Output the [X, Y] coordinate of the center of the cell containing the given text.  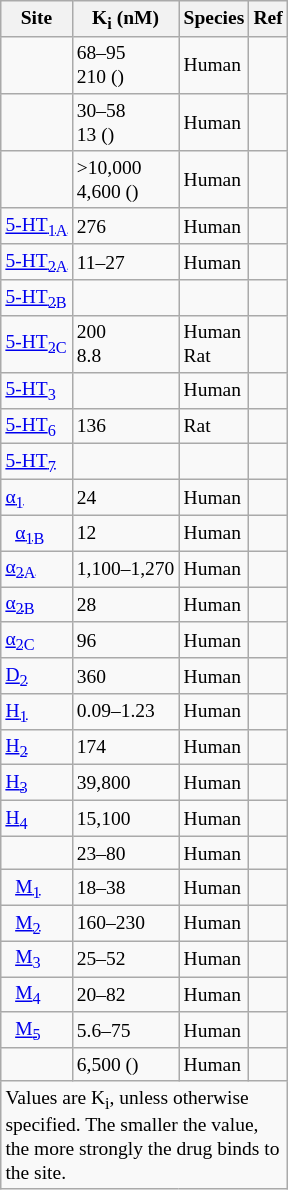
α1 [36, 498]
Site [36, 19]
Rat [214, 426]
α2B [36, 605]
1,100–1,270 [126, 569]
Values are Ki, unless otherwise specified. The smaller the value, the more strongly the drug binds to the site. [144, 1135]
M5 [36, 1030]
HumanRat [214, 344]
96 [126, 640]
174 [126, 747]
68–95210 () [126, 64]
5-HT7 [36, 462]
M4 [36, 995]
5-HT2C [36, 344]
30–5813 () [126, 122]
H1 [36, 712]
2008.8 [126, 344]
18–38 [126, 888]
Species [214, 19]
α2A [36, 569]
5-HT2B [36, 298]
H3 [36, 783]
5-HT6 [36, 426]
5-HT1A [36, 226]
23–80 [126, 852]
360 [126, 676]
Ref [268, 19]
28 [126, 605]
15,100 [126, 819]
D2 [36, 676]
276 [126, 226]
24 [126, 498]
H2 [36, 747]
Ki (nM) [126, 19]
136 [126, 426]
5-HT3 [36, 391]
M1 [36, 888]
25–52 [126, 959]
5.6–75 [126, 1030]
>10,0004,600 () [126, 180]
α1B [36, 533]
6,500 () [126, 1064]
α2C [36, 640]
39,800 [126, 783]
12 [126, 533]
0.09–1.23 [126, 712]
160–230 [126, 923]
5-HT2A [36, 262]
H4 [36, 819]
11–27 [126, 262]
20–82 [126, 995]
M2 [36, 923]
M3 [36, 959]
